Detect which cell encompasses the target text, then output its (x, y) center coordinate. 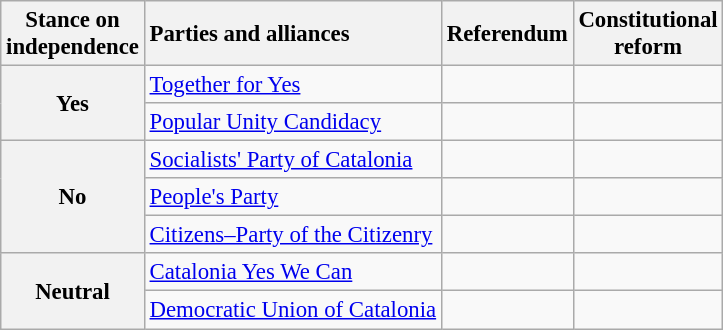
Neutral (73, 292)
Stance onindependence (73, 34)
Democratic Union of Catalonia (292, 310)
People's Party (292, 197)
Socialists' Party of Catalonia (292, 160)
Yes (73, 104)
Constitutionalreform (648, 34)
Popular Unity Candidacy (292, 122)
No (73, 198)
Citizens–Party of the Citizenry (292, 235)
Catalonia Yes We Can (292, 273)
Together for Yes (292, 85)
Parties and alliances (292, 34)
Referendum (507, 34)
